Provide the (X, Y) coordinate of the cell's center where the given text is located.  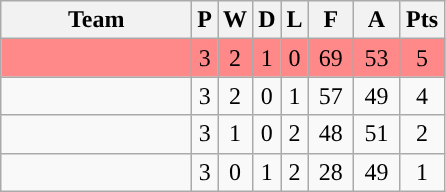
Pts (422, 20)
W (236, 20)
53 (377, 58)
A (377, 20)
D (267, 20)
P (205, 20)
L (294, 20)
57 (331, 96)
28 (331, 172)
F (331, 20)
48 (331, 134)
51 (377, 134)
5 (422, 58)
69 (331, 58)
Team (96, 20)
4 (422, 96)
